Find where the given text appears and provide that cell's center as (X, Y) coordinate. 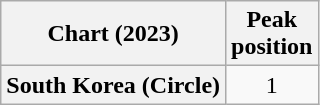
Chart (2023) (114, 34)
South Korea (Circle) (114, 85)
1 (272, 85)
Peakposition (272, 34)
